From the cell containing the given text, extract its center point as (X, Y) coordinate. 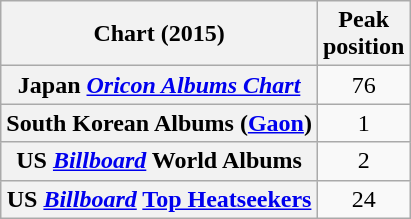
76 (363, 85)
US Billboard World Albums (160, 161)
South Korean Albums (Gaon) (160, 123)
24 (363, 199)
2 (363, 161)
Japan Oricon Albums Chart (160, 85)
US Billboard Top Heatseekers (160, 199)
1 (363, 123)
Chart (2015) (160, 34)
Peakposition (363, 34)
